Pinpoint the cell where the given text exists, returning its (x, y) midpoint coordinate. 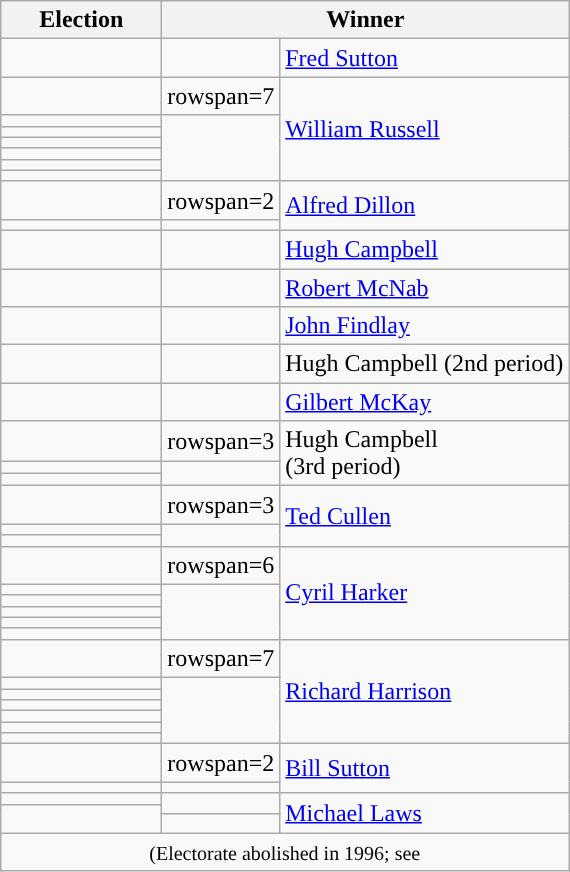
Robert McNab (424, 287)
John Findlay (424, 326)
Winner (366, 20)
Election (82, 20)
Gilbert McKay (424, 402)
William Russell (424, 129)
Ted Cullen (424, 516)
Richard Harrison (424, 691)
rowspan=6 (221, 565)
Fred Sutton (424, 58)
Hugh Campbell (424, 249)
Michael Laws (424, 813)
Hugh Campbell (2nd period) (424, 364)
(Electorate abolished in 1996; see (285, 852)
Hugh Campbell (3rd period) (424, 454)
Bill Sutton (424, 768)
Cyril Harker (424, 592)
Alfred Dillon (424, 206)
